Return (X, Y) of the center of cell containing provided text 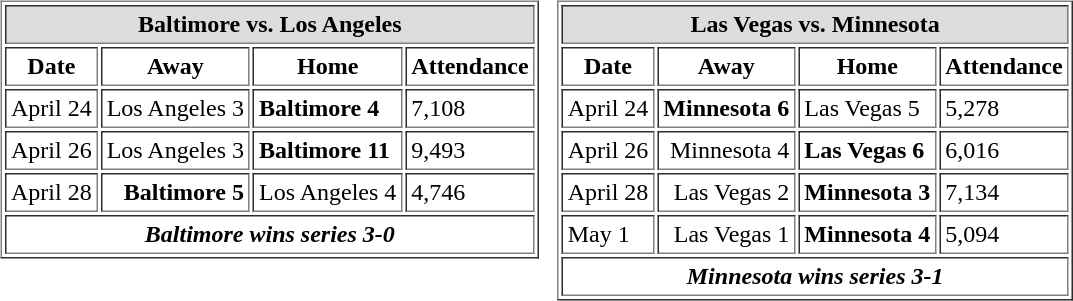
Los Angeles 4 (328, 192)
Las Vegas 2 (726, 192)
Las Vegas vs. Minnesota (816, 24)
5,094 (1004, 234)
4,746 (470, 192)
Baltimore 11 (328, 150)
Minnesota wins series 3-1 (816, 276)
May 1 (608, 234)
Las Vegas 1 (726, 234)
6,016 (1004, 150)
7,134 (1004, 192)
Minnesota 6 (726, 108)
Baltimore 5 (176, 192)
Las Vegas 6 (867, 150)
Las Vegas 5 (867, 108)
9,493 (470, 150)
Baltimore vs. Los Angeles (270, 24)
7,108 (470, 108)
5,278 (1004, 108)
Baltimore 4 (328, 108)
Minnesota 3 (867, 192)
Baltimore wins series 3-0 (270, 234)
